Provide the [x, y] coordinate of the cell's center where the given text is located.  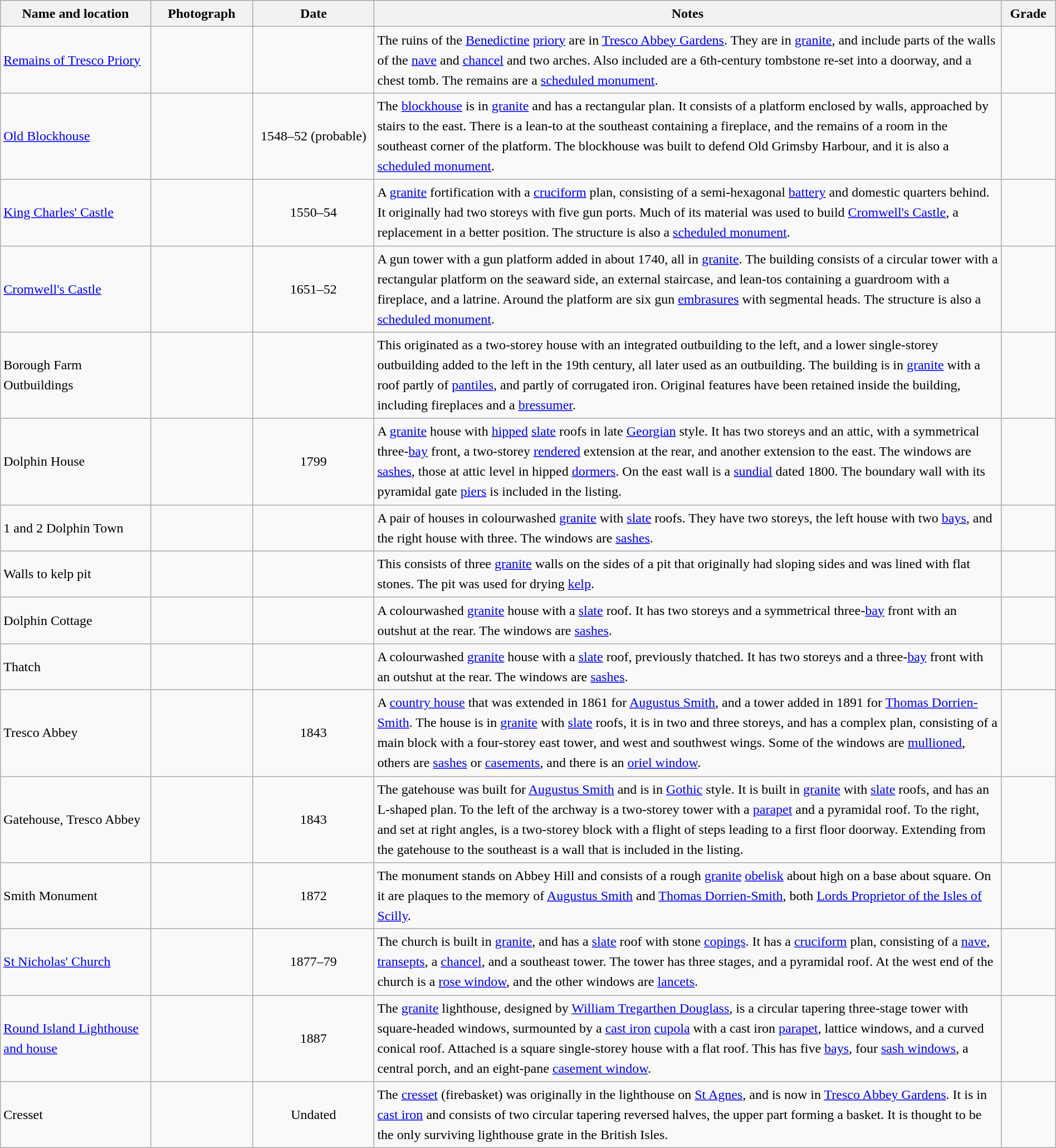
Thatch [76, 666]
1548–52 (probable) [314, 136]
1651–52 [314, 289]
Photograph [202, 13]
Cresset [76, 1115]
Dolphin Cottage [76, 621]
Dolphin House [76, 461]
1799 [314, 461]
1872 [314, 896]
Walls to kelp pit [76, 574]
King Charles' Castle [76, 213]
Tresco Abbey [76, 733]
Notes [687, 13]
1887 [314, 1038]
Undated [314, 1115]
Grade [1028, 13]
1 and 2 Dolphin Town [76, 528]
Round Island Lighthouse and house [76, 1038]
1550–54 [314, 213]
St Nicholas' Church [76, 963]
1877–79 [314, 963]
Borough Farm Outbuildings [76, 375]
Smith Monument [76, 896]
Old Blockhouse [76, 136]
Cromwell's Castle [76, 289]
Name and location [76, 13]
Gatehouse, Tresco Abbey [76, 820]
Date [314, 13]
Remains of Tresco Priory [76, 60]
